Return the (X, Y) coordinate for the center point of the cell that contains the specified text.  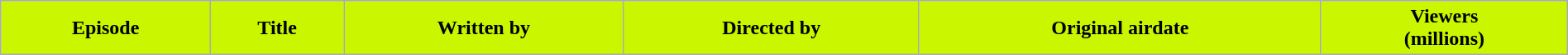
Written by (485, 28)
Original airdate (1120, 28)
Viewers(millions) (1444, 28)
Title (278, 28)
Directed by (771, 28)
Episode (106, 28)
